Capture the cell that displays the provided text and extract its (X, Y) central coordinate. 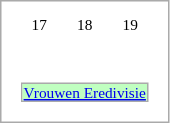
19 (130, 24)
18 (84, 24)
17 (38, 24)
